Extract the (X, Y) coordinate from the center of the cell holding the provided text.  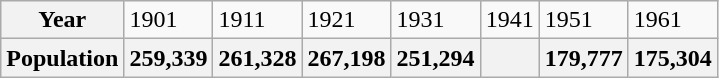
259,339 (168, 58)
Population (62, 58)
1901 (168, 20)
175,304 (672, 58)
179,777 (584, 58)
1931 (436, 20)
1921 (346, 20)
267,198 (346, 58)
1951 (584, 20)
1941 (510, 20)
1961 (672, 20)
1911 (258, 20)
Year (62, 20)
251,294 (436, 58)
261,328 (258, 58)
